Extract the [x, y] coordinate from the center of the cell holding the provided text.  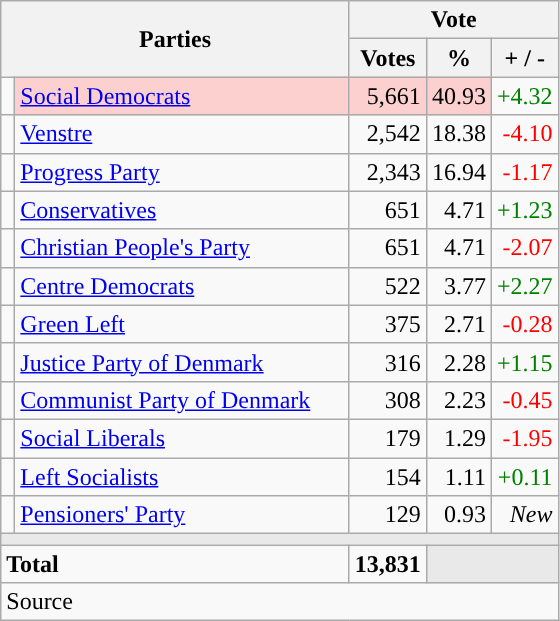
+0.11 [524, 477]
Left Socialists [182, 477]
Vote [454, 20]
0.93 [458, 515]
-2.07 [524, 248]
316 [388, 362]
Total [176, 564]
154 [388, 477]
2.23 [458, 400]
% [458, 58]
2.71 [458, 324]
Centre Democrats [182, 286]
+1.23 [524, 210]
+4.32 [524, 96]
522 [388, 286]
18.38 [458, 134]
13,831 [388, 564]
Votes [388, 58]
Source [280, 602]
+2.27 [524, 286]
Social Liberals [182, 438]
-4.10 [524, 134]
Communist Party of Denmark [182, 400]
5,661 [388, 96]
Christian People's Party [182, 248]
Conservatives [182, 210]
Social Democrats [182, 96]
Pensioners' Party [182, 515]
1.29 [458, 438]
375 [388, 324]
129 [388, 515]
-1.17 [524, 172]
40.93 [458, 96]
Venstre [182, 134]
New [524, 515]
2,542 [388, 134]
+1.15 [524, 362]
3.77 [458, 286]
-0.45 [524, 400]
2,343 [388, 172]
16.94 [458, 172]
+ / - [524, 58]
308 [388, 400]
Justice Party of Denmark [182, 362]
Progress Party [182, 172]
179 [388, 438]
Green Left [182, 324]
-1.95 [524, 438]
1.11 [458, 477]
2.28 [458, 362]
Parties [176, 39]
-0.28 [524, 324]
